For the text-containing cell, return its midpoint in (x, y) coordinate format. 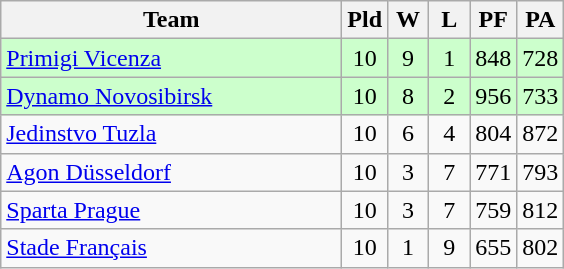
PA (540, 20)
4 (450, 134)
L (450, 20)
W (408, 20)
2 (450, 96)
655 (494, 248)
771 (494, 172)
Agon Düsseldorf (172, 172)
812 (540, 210)
728 (540, 58)
848 (494, 58)
6 (408, 134)
Jedinstvo Tuzla (172, 134)
8 (408, 96)
PF (494, 20)
Team (172, 20)
872 (540, 134)
Dynamo Novosibirsk (172, 96)
Stade Français (172, 248)
802 (540, 248)
759 (494, 210)
Sparta Prague (172, 210)
956 (494, 96)
Primigi Vicenza (172, 58)
804 (494, 134)
Pld (365, 20)
793 (540, 172)
733 (540, 96)
